Scan for the cell matching the given text and deliver its [x, y] coordinate at center. 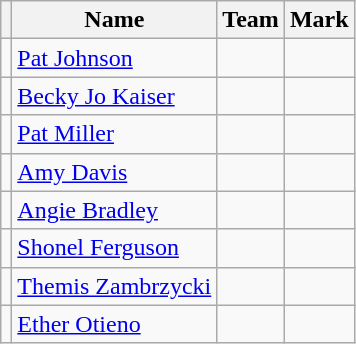
Mark [319, 20]
Themis Zambrzycki [114, 286]
Amy Davis [114, 172]
Shonel Ferguson [114, 248]
Becky Jo Kaiser [114, 96]
Pat Johnson [114, 58]
Name [114, 20]
Team [251, 20]
Ether Otieno [114, 324]
Pat Miller [114, 134]
Angie Bradley [114, 210]
